Search for the cell housing the specified text and yield its (x, y) center coordinate. 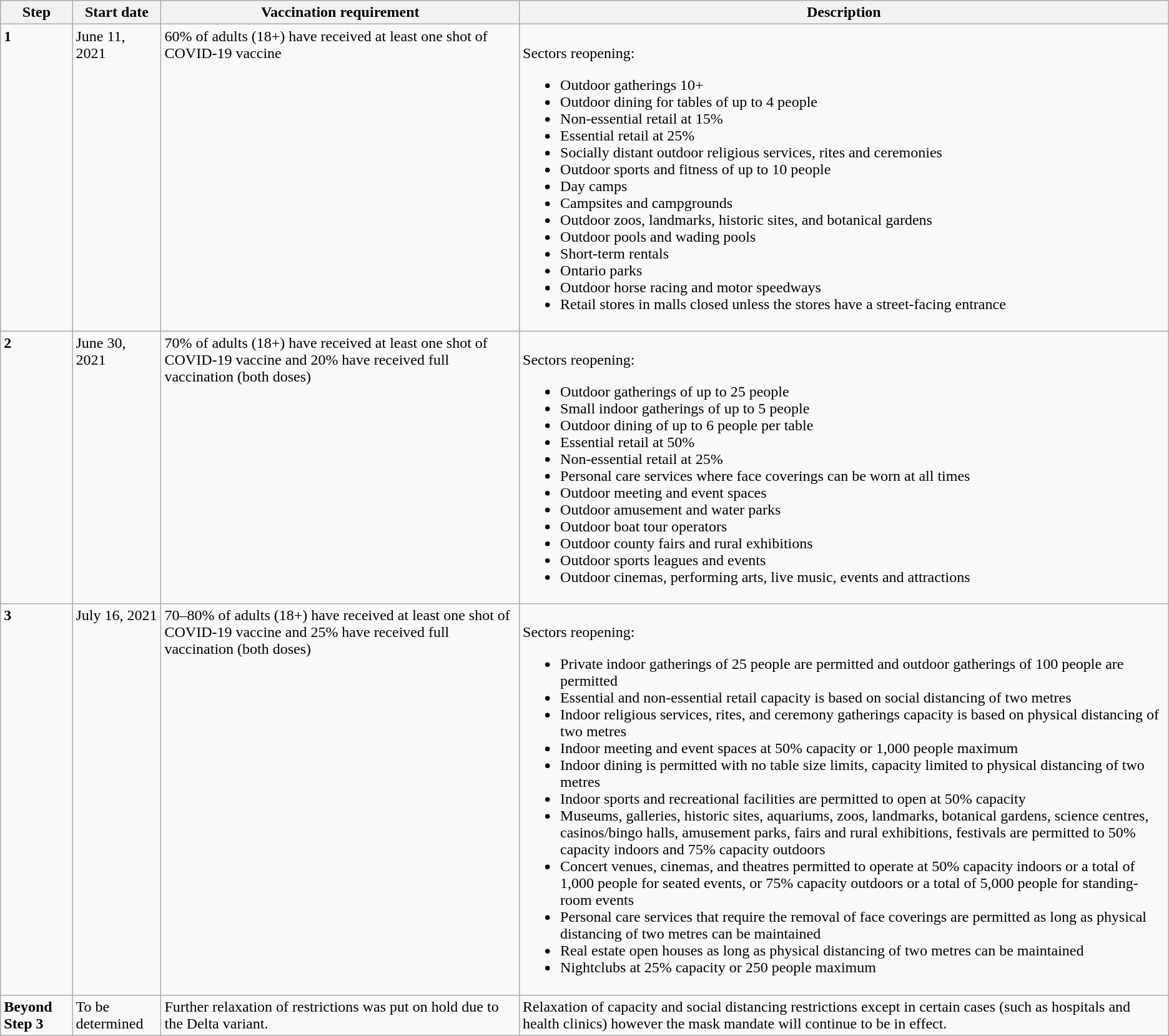
Further relaxation of restrictions was put on hold due to the Delta variant. (340, 1015)
June 30, 2021 (117, 467)
70% of adults (18+) have received at least one shot of COVID-19 vaccine and 20% have received full vaccination (both doses) (340, 467)
Start date (117, 12)
To be determined (117, 1015)
Description (844, 12)
60% of adults (18+) have received at least one shot of COVID-19 vaccine (340, 177)
3 (36, 799)
Beyond Step 3 (36, 1015)
Vaccination requirement (340, 12)
July 16, 2021 (117, 799)
70–80% of adults (18+) have received at least one shot of COVID-19 vaccine and 25% have received full vaccination (both doses) (340, 799)
Step (36, 12)
June 11, 2021 (117, 177)
1 (36, 177)
2 (36, 467)
